Extract the [x, y] coordinate from the center of the cell holding the provided text.  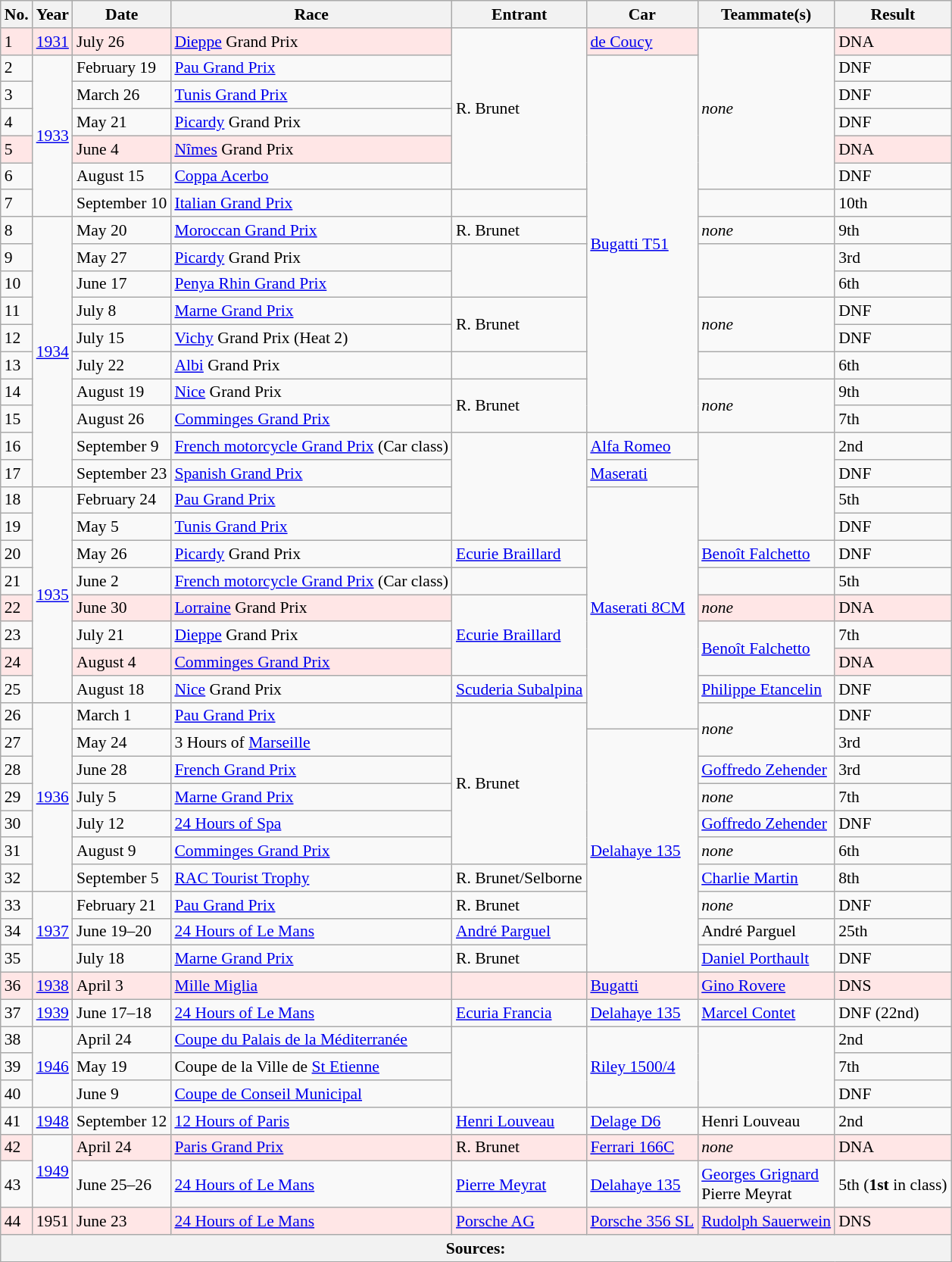
July 22 [121, 365]
September 10 [121, 204]
RAC Tourist Trophy [311, 878]
July 12 [121, 824]
1 [17, 42]
30 [17, 824]
Marcel Contet [766, 1013]
Albi Grand Prix [311, 365]
September 5 [121, 878]
July 18 [121, 959]
June 19–20 [121, 932]
11 [17, 311]
1931 [53, 42]
1949 [53, 1171]
July 26 [121, 42]
1939 [53, 1013]
Race [311, 14]
Maserati 8CM [642, 608]
DNF (22nd) [892, 1013]
39 [17, 1067]
Coupe de la Ville de St Etienne [311, 1067]
26 [17, 716]
Lorraine Grand Prix [311, 608]
8th [892, 878]
July 15 [121, 339]
Bugatti [642, 986]
10 [17, 284]
May 26 [121, 554]
Georges GrignardPierre Meyrat [766, 1185]
No. [17, 14]
Gino Rovere [766, 986]
8 [17, 230]
August 19 [121, 392]
22 [17, 608]
Coupe de Conseil Municipal [311, 1094]
17 [17, 473]
31 [17, 851]
Year [53, 14]
Mille Miglia [311, 986]
1933 [53, 136]
43 [17, 1185]
Nîmes Grand Prix [311, 149]
21 [17, 581]
August 26 [121, 420]
July 8 [121, 311]
2 [17, 68]
5 [17, 149]
33 [17, 905]
7 [17, 204]
Riley 1500/4 [642, 1067]
R. Brunet/Selborne [520, 878]
9 [17, 258]
27 [17, 743]
September 12 [121, 1121]
Bugatti T51 [642, 244]
23 [17, 636]
Paris Grand Prix [311, 1148]
19 [17, 527]
Charlie Martin [766, 878]
13 [17, 365]
10th [892, 204]
5th (1st in class) [892, 1185]
June 9 [121, 1094]
25th [892, 932]
29 [17, 797]
August 18 [121, 689]
1936 [53, 797]
Vichy Grand Prix (Heat 2) [311, 339]
July 21 [121, 636]
May 5 [121, 527]
1951 [53, 1221]
May 19 [121, 1067]
Result [892, 14]
June 17 [121, 284]
38 [17, 1040]
Ecuria Francia [520, 1013]
42 [17, 1148]
Porsche 356 SL [642, 1221]
Teammate(s) [766, 14]
12 Hours of Paris [311, 1121]
Ferrari 166C [642, 1148]
32 [17, 878]
37 [17, 1013]
February 24 [121, 500]
12 [17, 339]
14 [17, 392]
February 21 [121, 905]
Italian Grand Prix [311, 204]
Coupe du Palais de la Méditerranée [311, 1040]
Moroccan Grand Prix [311, 230]
36 [17, 986]
May 20 [121, 230]
September 23 [121, 473]
May 21 [121, 123]
Maserati [642, 473]
March 1 [121, 716]
1948 [53, 1121]
June 2 [121, 581]
15 [17, 420]
Coppa Acerbo [311, 176]
Date [121, 14]
June 30 [121, 608]
Entrant [520, 14]
May 24 [121, 743]
40 [17, 1094]
September 9 [121, 446]
Philippe Etancelin [766, 689]
Porsche AG [520, 1221]
35 [17, 959]
de Coucy [642, 42]
1935 [53, 594]
Pierre Meyrat [520, 1185]
4 [17, 123]
April 3 [121, 986]
May 27 [121, 258]
1946 [53, 1067]
June 17–18 [121, 1013]
Rudolph Sauerwein [766, 1221]
3 [17, 95]
Scuderia Subalpina [520, 689]
28 [17, 770]
February 19 [121, 68]
June 25–26 [121, 1185]
16 [17, 446]
6 [17, 176]
1937 [53, 932]
June 4 [121, 149]
Spanish Grand Prix [311, 473]
34 [17, 932]
Alfa Romeo [642, 446]
3 Hours of Marseille [311, 743]
18 [17, 500]
July 5 [121, 797]
41 [17, 1121]
March 26 [121, 95]
French Grand Prix [311, 770]
1934 [53, 351]
Penya Rhin Grand Prix [311, 284]
24 Hours of Spa [311, 824]
Car [642, 14]
25 [17, 689]
August 4 [121, 662]
44 [17, 1221]
1938 [53, 986]
August 9 [121, 851]
June 28 [121, 770]
Delage D6 [642, 1121]
Sources: [476, 1248]
Daniel Porthault [766, 959]
20 [17, 554]
24 [17, 662]
June 23 [121, 1221]
August 15 [121, 176]
